Extract the (X, Y) coordinate from the center of the cell holding the provided text.  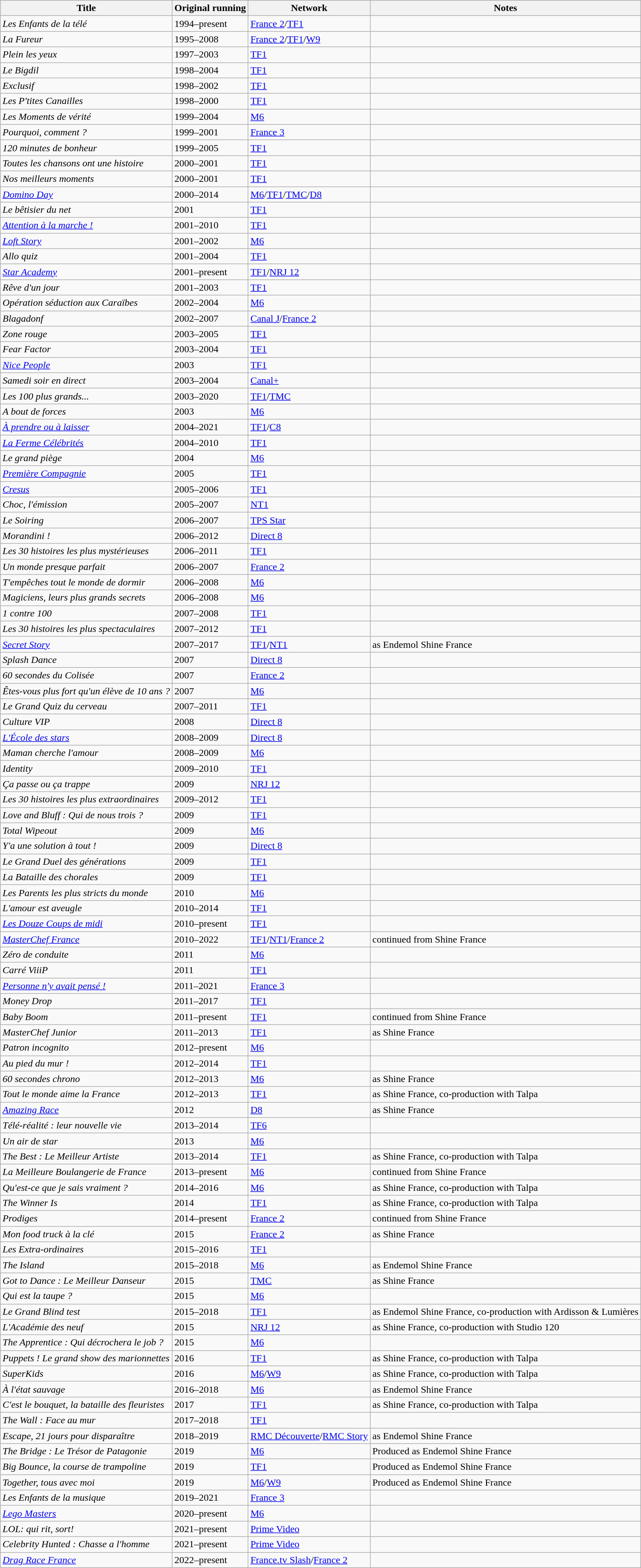
L'École des stars (86, 738)
2013–present (210, 1172)
Le Grand Quiz du cerveau (86, 707)
2005–2007 (210, 505)
2004 (210, 458)
Magiciens, leurs plus grands secrets (86, 598)
2003–2020 (210, 396)
2014–present (210, 1219)
Canal+ (309, 380)
2016–2018 (210, 1389)
TF1/TMC (309, 396)
TF1/C8 (309, 427)
2011–2017 (210, 1001)
Les 100 plus grands... (86, 396)
1994–present (210, 24)
Les Extra-ordinaires (86, 1250)
La Meilleure Boulangerie de France (86, 1172)
2017 (210, 1405)
Première Compagnie (86, 474)
2007–2017 (210, 644)
Celebrity Hunted : Chasse a l'homme (86, 1544)
The Apprentice : Qui décrochera le job ? (86, 1343)
2004–2021 (210, 427)
Plein les yeux (86, 55)
2011–present (210, 1017)
Qu'est-ce que je sais vraiment ? (86, 1188)
2006–2011 (210, 551)
2009–2012 (210, 799)
2001–2003 (210, 287)
Nos meilleurs moments (86, 179)
2011–2021 (210, 986)
Blagadonf (86, 318)
TF1/NRJ 12 (309, 272)
L'Académie des neuf (86, 1327)
Drag Race France (86, 1560)
Allo quiz (86, 256)
Qui est la taupe ? (86, 1296)
The Island (86, 1265)
France 2/TF1/W9 (309, 39)
2005 (210, 474)
Loft Story (86, 241)
À prendre ou à laisser (86, 427)
Identity (86, 769)
2003–2005 (210, 334)
TF1/NT1/France 2 (309, 939)
2010–2022 (210, 939)
The Bridge : Le Trésor de Patagonie (86, 1451)
2010 (210, 892)
1997–2003 (210, 55)
M6/TF1/TMC/D8 (309, 194)
Les Enfants de la télé (86, 24)
Tout le monde aime la France (86, 1094)
2017–2018 (210, 1420)
TF6 (309, 1125)
Au pied du mur ! (86, 1063)
as Shine France, co-production with Studio 120 (506, 1327)
Love and Bluff : Qui de nous trois ? (86, 815)
À l'état sauvage (86, 1389)
1999–2004 (210, 117)
2002–2007 (210, 318)
Samedi soir en direct (86, 380)
2020–present (210, 1513)
Secret Story (86, 644)
Le Soiring (86, 520)
2018–2019 (210, 1435)
2010–2014 (210, 908)
60 secondes du Colisée (86, 675)
as Endemol Shine France, co-production with Ardisson & Lumières (506, 1312)
Les 30 histoires les plus spectaculaires (86, 629)
Big Bounce, la course de trampoline (86, 1467)
Les Enfants de la musique (86, 1498)
Puppets ! Le grand show des marionnettes (86, 1358)
Total Wipeout (86, 830)
Ça passe ou ça trappe (86, 784)
60 secondes chrono (86, 1079)
Escape, 21 jours pour disparaître (86, 1435)
2004–2010 (210, 442)
Un monde presque parfait (86, 567)
2014 (210, 1203)
Maman cherche l'amour (86, 753)
Le Grand Blind test (86, 1312)
2002–2004 (210, 303)
Cresus (86, 489)
Morandini ! (86, 536)
120 minutes de bonheur (86, 148)
Le bêtisier du net (86, 210)
1995–2008 (210, 39)
Network (309, 8)
2007–2011 (210, 707)
2012–2014 (210, 1063)
Choc, l'émission (86, 505)
Un air de star (86, 1141)
D8 (309, 1110)
Mon food truck à la clé (86, 1234)
Amazing Race (86, 1110)
Attention à la marche ! (86, 225)
Original running (210, 8)
Splash Dance (86, 660)
Notes (506, 8)
Money Drop (86, 1001)
RMC Découverte/RMC Story (309, 1435)
France.tv Slash/France 2 (309, 1560)
Les Douze Coups de midi (86, 923)
Zone rouge (86, 334)
MasterChef France (86, 939)
2010–present (210, 923)
Êtes-vous plus fort qu'un élève de 10 ans ? (86, 691)
TMC (309, 1281)
Personne n'y avait pensé ! (86, 986)
2013 (210, 1141)
La Bataille des chorales (86, 877)
Exclusif (86, 86)
France 2/TF1 (309, 24)
Title (86, 8)
Got to Dance : Le Meilleur Danseur (86, 1281)
2001 (210, 210)
Lego Masters (86, 1513)
Canal J/France 2 (309, 318)
Domino Day (86, 194)
2007–2012 (210, 629)
SuperKids (86, 1374)
MasterChef Junior (86, 1032)
Prodiges (86, 1219)
1998–2002 (210, 86)
NT1 (309, 505)
2001–present (210, 272)
Nice People (86, 365)
Patron incognito (86, 1048)
2001–2004 (210, 256)
2019–2021 (210, 1498)
Carré ViiiP (86, 970)
Star Academy (86, 272)
Le grand piège (86, 458)
2011–2013 (210, 1032)
2001–2010 (210, 225)
Le Grand Duel des générations (86, 861)
2006–2012 (210, 536)
Together, tous avec moi (86, 1482)
2012 (210, 1110)
Opération séduction aux Caraïbes (86, 303)
C'est le bouquet, la bataille des fleuristes (86, 1405)
2000–2014 (210, 194)
Baby Boom (86, 1017)
2007–2008 (210, 613)
1999–2005 (210, 148)
2015–2016 (210, 1250)
Toutes les chansons ont une histoire (86, 163)
Fear Factor (86, 349)
Les 30 histoires les plus mystérieuses (86, 551)
1998–2004 (210, 70)
2005–2006 (210, 489)
2001–2002 (210, 241)
2012–present (210, 1048)
La Fureur (86, 39)
A bout de forces (86, 411)
Rêve d'un jour (86, 287)
TPS Star (309, 520)
Pourquoi, comment ? (86, 132)
Zéro de conduite (86, 955)
The Best : Le Meilleur Artiste (86, 1156)
2014–2016 (210, 1188)
La Ferme Célébrités (86, 442)
1999–2001 (210, 132)
1998–2000 (210, 101)
Télé-réalité : leur nouvelle vie (86, 1125)
Culture VIP (86, 722)
Le Bigdil (86, 70)
Y'a une solution à tout ! (86, 846)
2022–present (210, 1560)
1 contre 100 (86, 613)
2008 (210, 722)
2009–2010 (210, 769)
Les 30 histoires les plus extraordinaires (86, 799)
T'empêches tout le monde de dormir (86, 582)
Les P'tites Canailles (86, 101)
The Wall : Face au mur (86, 1420)
Les Parents les plus stricts du monde (86, 892)
TF1/NT1 (309, 644)
L'amour est aveugle (86, 908)
LOL: qui rit, sort! (86, 1529)
The Winner Is (86, 1203)
Les Moments de vérité (86, 117)
